Scan for the cell matching the given text and deliver its [X, Y] coordinate at center. 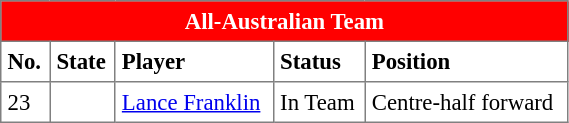
State [82, 61]
Lance Franklin [194, 102]
In Team [319, 102]
Position [466, 61]
23 [26, 102]
Centre-half forward [466, 102]
Status [319, 61]
All-Australian Team [284, 21]
Player [194, 61]
No. [26, 61]
